Find where the given text appears and provide that cell's center as (x, y) coordinate. 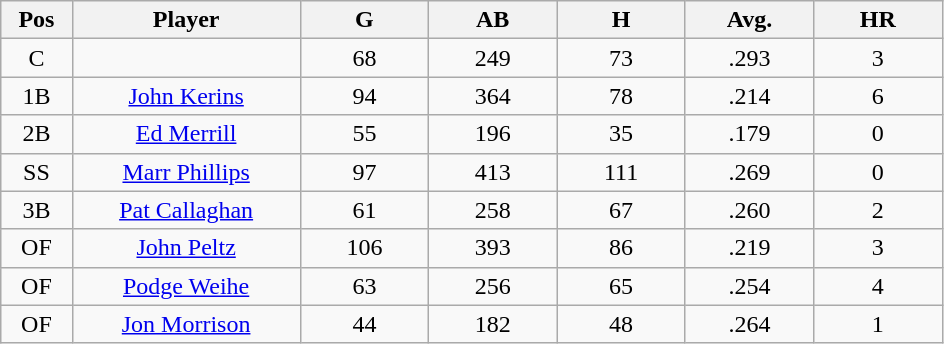
Avg. (749, 20)
H (621, 20)
249 (493, 58)
67 (621, 210)
256 (493, 286)
94 (364, 96)
97 (364, 172)
48 (621, 324)
Player (186, 20)
Pos (36, 20)
364 (493, 96)
John Peltz (186, 248)
.264 (749, 324)
SS (36, 172)
3B (36, 210)
1B (36, 96)
78 (621, 96)
Jon Morrison (186, 324)
182 (493, 324)
John Kerins (186, 96)
.269 (749, 172)
.219 (749, 248)
Marr Phillips (186, 172)
2B (36, 134)
.214 (749, 96)
.260 (749, 210)
AB (493, 20)
196 (493, 134)
393 (493, 248)
111 (621, 172)
Ed Merrill (186, 134)
4 (878, 286)
6 (878, 96)
63 (364, 286)
73 (621, 58)
86 (621, 248)
106 (364, 248)
65 (621, 286)
.293 (749, 58)
55 (364, 134)
61 (364, 210)
Pat Callaghan (186, 210)
413 (493, 172)
C (36, 58)
1 (878, 324)
68 (364, 58)
HR (878, 20)
258 (493, 210)
2 (878, 210)
35 (621, 134)
Podge Weihe (186, 286)
.254 (749, 286)
.179 (749, 134)
44 (364, 324)
G (364, 20)
